Identify which cell holds the provided text, then report its (X, Y) central coordinate. 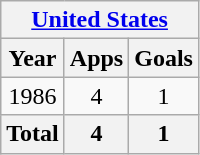
Total (33, 134)
1986 (33, 96)
Apps (96, 58)
Goals (164, 58)
United States (100, 20)
Year (33, 58)
